Pinpoint the cell where the given text exists, returning its [X, Y] midpoint coordinate. 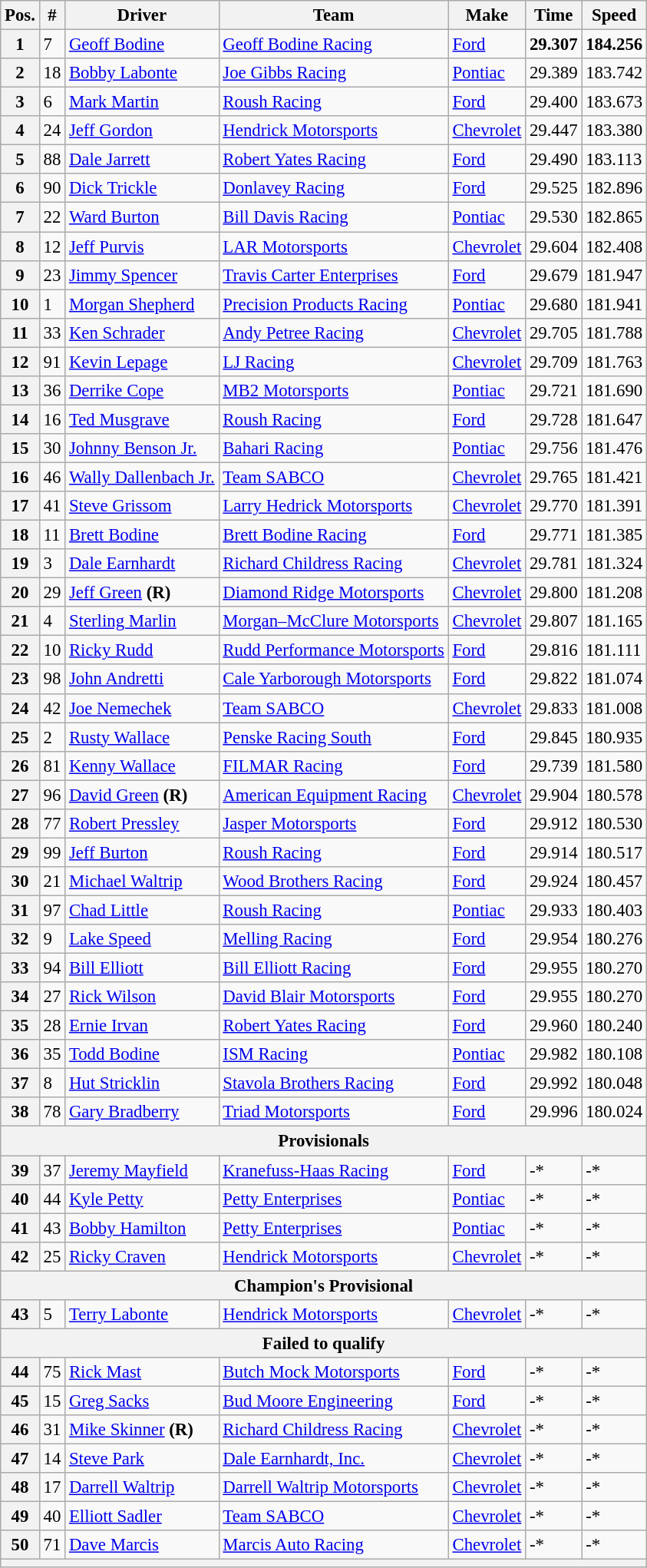
182.408 [614, 246]
Terry Labonte [142, 1315]
Team [333, 15]
29.996 [554, 1113]
Kyle Petty [142, 1199]
183.742 [614, 73]
20 [20, 593]
29.490 [554, 160]
Derrike Cope [142, 391]
Sterling Marlin [142, 621]
Dale Earnhardt, Inc. [333, 1459]
Bobby Hamilton [142, 1228]
29.800 [554, 593]
LAR Motorsports [333, 246]
Johnny Benson Jr. [142, 448]
88 [52, 160]
39 [20, 1170]
26 [20, 766]
MB2 Motorsports [333, 391]
Jeff Purvis [142, 246]
181.165 [614, 621]
29.525 [554, 188]
180.048 [614, 1083]
29.770 [554, 506]
Wally Dallenbach Jr. [142, 477]
181.476 [614, 448]
29.709 [554, 362]
29.679 [554, 275]
Dick Trickle [142, 188]
180.935 [614, 737]
96 [52, 795]
29.933 [554, 910]
180.108 [614, 1054]
29.307 [554, 45]
29.992 [554, 1083]
71 [52, 1545]
Bahari Racing [333, 448]
Donlavey Racing [333, 188]
29.822 [554, 680]
181.074 [614, 680]
48 [20, 1487]
Time [554, 15]
Jeff Green (R) [142, 593]
Todd Bodine [142, 1054]
Diamond Ridge Motorsports [333, 593]
John Andretti [142, 680]
Ken Schrader [142, 332]
50 [20, 1545]
Rick Wilson [142, 997]
181.690 [614, 391]
Rick Mast [142, 1372]
Marcis Auto Racing [333, 1545]
47 [20, 1459]
Darrell Waltrip [142, 1487]
13 [20, 391]
19 [20, 564]
Jeff Burton [142, 852]
Geoff Bodine [142, 45]
29.739 [554, 766]
Geoff Bodine Racing [333, 45]
David Green (R) [142, 795]
94 [52, 968]
29.807 [554, 621]
29.912 [554, 824]
Kenny Wallace [142, 766]
Larry Hedrick Motorsports [333, 506]
97 [52, 910]
ISM Racing [333, 1054]
Champion's Provisional [324, 1285]
181.208 [614, 593]
Steve Park [142, 1459]
181.111 [614, 650]
29.728 [554, 419]
Melling Racing [333, 939]
180.517 [614, 852]
Mike Skinner (R) [142, 1430]
Rudd Performance Motorsports [333, 650]
Kranefuss-Haas Racing [333, 1170]
34 [20, 997]
Robert Pressley [142, 824]
181.947 [614, 275]
Failed to qualify [324, 1343]
29.530 [554, 217]
91 [52, 362]
Jeff Gordon [142, 131]
181.421 [614, 477]
29.904 [554, 795]
184.256 [614, 45]
Cale Yarborough Motorsports [333, 680]
Driver [142, 15]
Travis Carter Enterprises [333, 275]
29.447 [554, 131]
Hut Stricklin [142, 1083]
Dale Jarrett [142, 160]
Precision Products Racing [333, 304]
98 [52, 680]
181.391 [614, 506]
Jeremy Mayfield [142, 1170]
Penske Racing South [333, 737]
99 [52, 852]
David Blair Motorsports [333, 997]
Greg Sacks [142, 1401]
29.781 [554, 564]
29.756 [554, 448]
181.324 [614, 564]
29.604 [554, 246]
Brett Bodine [142, 535]
Ricky Rudd [142, 650]
181.580 [614, 766]
29.771 [554, 535]
29.924 [554, 882]
29.982 [554, 1054]
Jimmy Spencer [142, 275]
29.400 [554, 102]
FILMAR Racing [333, 766]
29.914 [554, 852]
180.578 [614, 795]
LJ Racing [333, 362]
Speed [614, 15]
180.276 [614, 939]
180.403 [614, 910]
32 [20, 939]
Make [487, 15]
Ward Burton [142, 217]
29.680 [554, 304]
38 [20, 1113]
181.941 [614, 304]
Brett Bodine Racing [333, 535]
Gary Bradberry [142, 1113]
Rusty Wallace [142, 737]
182.865 [614, 217]
Andy Petree Racing [333, 332]
Bill Davis Racing [333, 217]
Bill Elliott Racing [333, 968]
Joe Gibbs Racing [333, 73]
29.721 [554, 391]
180.457 [614, 882]
181.008 [614, 708]
Provisionals [324, 1141]
29.389 [554, 73]
181.385 [614, 535]
Steve Grissom [142, 506]
Wood Brothers Racing [333, 882]
29.833 [554, 708]
181.647 [614, 419]
29.960 [554, 1026]
Jasper Motorsports [333, 824]
180.240 [614, 1026]
49 [20, 1517]
29.845 [554, 737]
181.763 [614, 362]
29.954 [554, 939]
Dale Earnhardt [142, 564]
Joe Nemechek [142, 708]
Triad Motorsports [333, 1113]
29.765 [554, 477]
Darrell Waltrip Motorsports [333, 1487]
182.896 [614, 188]
183.673 [614, 102]
Ricky Craven [142, 1256]
29.816 [554, 650]
Butch Mock Motorsports [333, 1372]
Kevin Lepage [142, 362]
Stavola Brothers Racing [333, 1083]
183.113 [614, 160]
45 [20, 1401]
180.530 [614, 824]
Bill Elliott [142, 968]
Morgan–McClure Motorsports [333, 621]
81 [52, 766]
Ernie Irvan [142, 1026]
77 [52, 824]
Bud Moore Engineering [333, 1401]
Pos. [20, 15]
90 [52, 188]
Chad Little [142, 910]
Elliott Sadler [142, 1517]
Michael Waltrip [142, 882]
American Equipment Racing [333, 795]
Mark Martin [142, 102]
183.380 [614, 131]
Lake Speed [142, 939]
# [52, 15]
75 [52, 1372]
Dave Marcis [142, 1545]
Morgan Shepherd [142, 304]
78 [52, 1113]
29.705 [554, 332]
Ted Musgrave [142, 419]
Bobby Labonte [142, 73]
181.788 [614, 332]
180.024 [614, 1113]
